Pinpoint the cell where the given text exists, returning its (X, Y) midpoint coordinate. 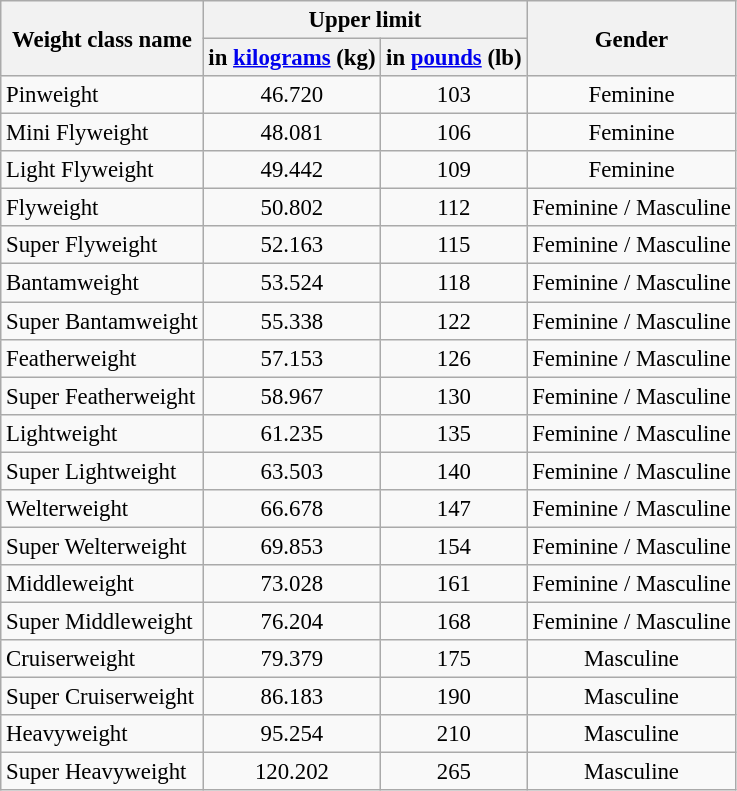
103 (454, 95)
Super Flyweight (102, 245)
122 (454, 321)
Flyweight (102, 208)
161 (454, 584)
Lightweight (102, 433)
112 (454, 208)
168 (454, 621)
Super Cruiserweight (102, 697)
69.853 (292, 546)
Super Lightweight (102, 471)
Super Featherweight (102, 396)
120.202 (292, 772)
126 (454, 358)
109 (454, 170)
175 (454, 659)
66.678 (292, 509)
Light Flyweight (102, 170)
Weight class name (102, 38)
52.163 (292, 245)
73.028 (292, 584)
Featherweight (102, 358)
154 (454, 546)
Super Bantamweight (102, 321)
58.967 (292, 396)
63.503 (292, 471)
Pinweight (102, 95)
46.720 (292, 95)
Gender (632, 38)
50.802 (292, 208)
210 (454, 734)
140 (454, 471)
86.183 (292, 697)
Mini Flyweight (102, 133)
79.379 (292, 659)
55.338 (292, 321)
190 (454, 697)
48.081 (292, 133)
115 (454, 245)
Upper limit (365, 20)
Super Welterweight (102, 546)
147 (454, 509)
57.153 (292, 358)
in kilograms (kg) (292, 58)
106 (454, 133)
Middleweight (102, 584)
Bantamweight (102, 283)
265 (454, 772)
49.442 (292, 170)
Super Middleweight (102, 621)
61.235 (292, 433)
118 (454, 283)
95.254 (292, 734)
Super Heavyweight (102, 772)
in pounds (lb) (454, 58)
53.524 (292, 283)
130 (454, 396)
Welterweight (102, 509)
135 (454, 433)
76.204 (292, 621)
Cruiserweight (102, 659)
Heavyweight (102, 734)
